Pinpoint the cell where the given text exists, returning its (x, y) midpoint coordinate. 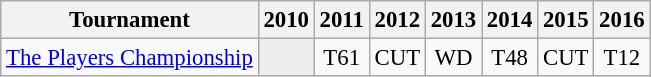
2014 (510, 20)
2010 (286, 20)
T12 (622, 58)
Tournament (130, 20)
2011 (342, 20)
2012 (397, 20)
T48 (510, 58)
2013 (453, 20)
2016 (622, 20)
The Players Championship (130, 58)
WD (453, 58)
T61 (342, 58)
2015 (566, 20)
